Provide the [x, y] coordinate of the cell's center where the given text is located.  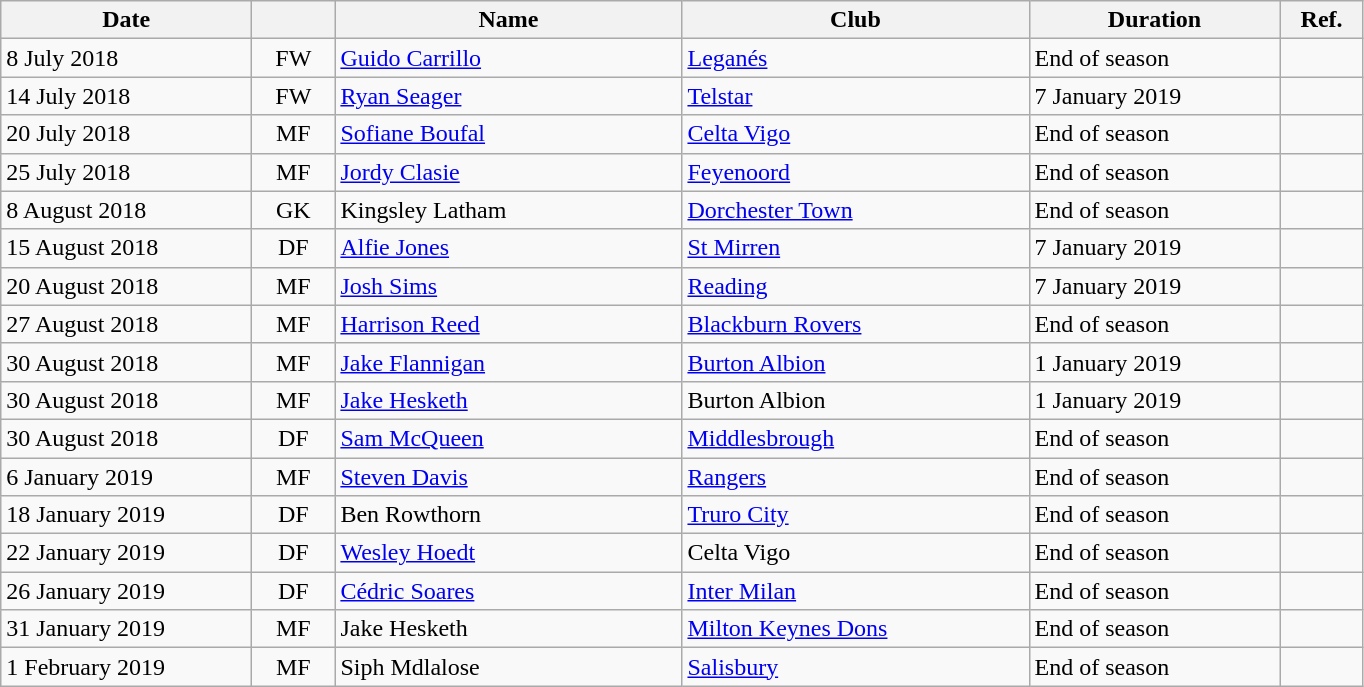
Ref. [1322, 20]
14 July 2018 [126, 96]
Blackburn Rovers [856, 324]
Sam McQueen [508, 438]
Siph Mdlalose [508, 667]
Kingsley Latham [508, 210]
Cédric Soares [508, 591]
Milton Keynes Dons [856, 629]
Steven Davis [508, 477]
Dorchester Town [856, 210]
Salisbury [856, 667]
18 January 2019 [126, 515]
20 July 2018 [126, 134]
Date [126, 20]
Reading [856, 286]
Josh Sims [508, 286]
15 August 2018 [126, 248]
31 January 2019 [126, 629]
Duration [1154, 20]
Sofiane Boufal [508, 134]
Leganés [856, 58]
Name [508, 20]
Jordy Clasie [508, 172]
Inter Milan [856, 591]
Ryan Seager [508, 96]
GK [294, 210]
Jake Flannigan [508, 362]
27 August 2018 [126, 324]
8 July 2018 [126, 58]
Club [856, 20]
Rangers [856, 477]
1 February 2019 [126, 667]
20 August 2018 [126, 286]
Truro City [856, 515]
22 January 2019 [126, 553]
26 January 2019 [126, 591]
Harrison Reed [508, 324]
6 January 2019 [126, 477]
Feyenoord [856, 172]
Wesley Hoedt [508, 553]
Guido Carrillo [508, 58]
St Mirren [856, 248]
Alfie Jones [508, 248]
Ben Rowthorn [508, 515]
8 August 2018 [126, 210]
25 July 2018 [126, 172]
Middlesbrough [856, 438]
Telstar [856, 96]
